Provide the [x, y] coordinate of the cell's center where the given text is located.  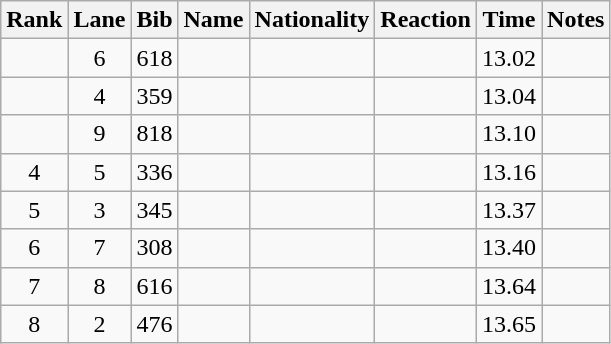
9 [100, 134]
13.64 [510, 286]
13.04 [510, 96]
2 [100, 324]
Name [214, 20]
308 [154, 248]
Lane [100, 20]
13.37 [510, 210]
Reaction [426, 20]
Notes [576, 20]
359 [154, 96]
618 [154, 58]
13.40 [510, 248]
336 [154, 172]
13.16 [510, 172]
616 [154, 286]
476 [154, 324]
3 [100, 210]
13.02 [510, 58]
818 [154, 134]
Time [510, 20]
13.10 [510, 134]
Rank [34, 20]
345 [154, 210]
Nationality [312, 20]
Bib [154, 20]
13.65 [510, 324]
